Scan for the cell matching the given text and deliver its (x, y) coordinate at center. 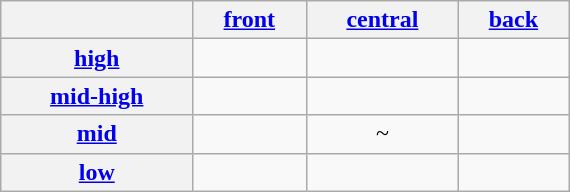
~ (383, 134)
mid-high (96, 96)
high (96, 58)
low (96, 172)
front (249, 20)
mid (96, 134)
back (513, 20)
central (383, 20)
